For the text-containing cell, return its midpoint in [X, Y] coordinate format. 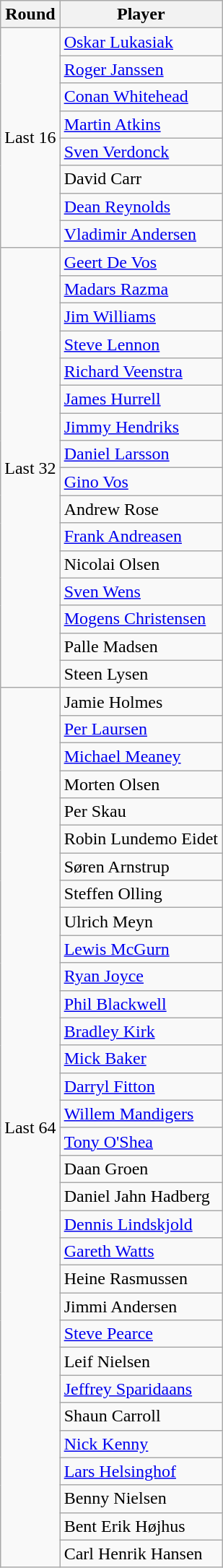
Roger Janssen [141, 69]
Conan Whitehead [141, 97]
Bent Erik Højhus [141, 1526]
Jim Williams [141, 316]
Nicolai Olsen [141, 564]
Phil Blackwell [141, 1004]
Daniel Larsson [141, 454]
Gino Vos [141, 482]
Steen Lysen [141, 674]
Jimmi Andersen [141, 1307]
Bradley Kirk [141, 1031]
Palle Madsen [141, 646]
Lewis McGurn [141, 949]
Morten Olsen [141, 784]
Jimmy Hendriks [141, 427]
Shaun Carroll [141, 1416]
Dennis Lindskjold [141, 1224]
Daniel Jahn Hadberg [141, 1196]
Geert De Vos [141, 261]
Sven Wens [141, 592]
Robin Lundemo Eidet [141, 839]
Frank Andreasen [141, 537]
Jamie Holmes [141, 701]
Round [30, 14]
Oskar Lukasiak [141, 42]
Benny Nielsen [141, 1499]
Mogens Christensen [141, 619]
Richard Veenstra [141, 372]
Michael Meaney [141, 756]
Ryan Joyce [141, 976]
Nick Kenny [141, 1444]
Dean Reynolds [141, 207]
Per Laursen [141, 729]
James Hurrell [141, 399]
Lars Helsinghof [141, 1471]
Sven Verdonck [141, 152]
Vladimir Andersen [141, 234]
Heine Rasmussen [141, 1279]
Andrew Rose [141, 509]
Daan Groen [141, 1169]
Tony O'Shea [141, 1141]
Mick Baker [141, 1059]
Martin Atkins [141, 124]
Madars Razma [141, 289]
Søren Arnstrup [141, 867]
Last 64 [30, 1127]
Carl Henrik Hansen [141, 1554]
Ulrich Meyn [141, 922]
Leif Nielsen [141, 1361]
Last 16 [30, 138]
Steve Lennon [141, 345]
Gareth Watts [141, 1252]
Jeffrey Sparidaans [141, 1389]
Last 32 [30, 468]
David Carr [141, 179]
Willem Mandigers [141, 1114]
Per Skau [141, 812]
Player [141, 14]
Steffen Olling [141, 894]
Darryl Fitton [141, 1086]
Steve Pearce [141, 1334]
